Pinpoint the cell where the given text exists, returning its [X, Y] midpoint coordinate. 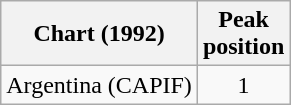
Chart (1992) [100, 34]
1 [243, 85]
Peakposition [243, 34]
Argentina (CAPIF) [100, 85]
